Scan for the cell matching the given text and deliver its (x, y) coordinate at center. 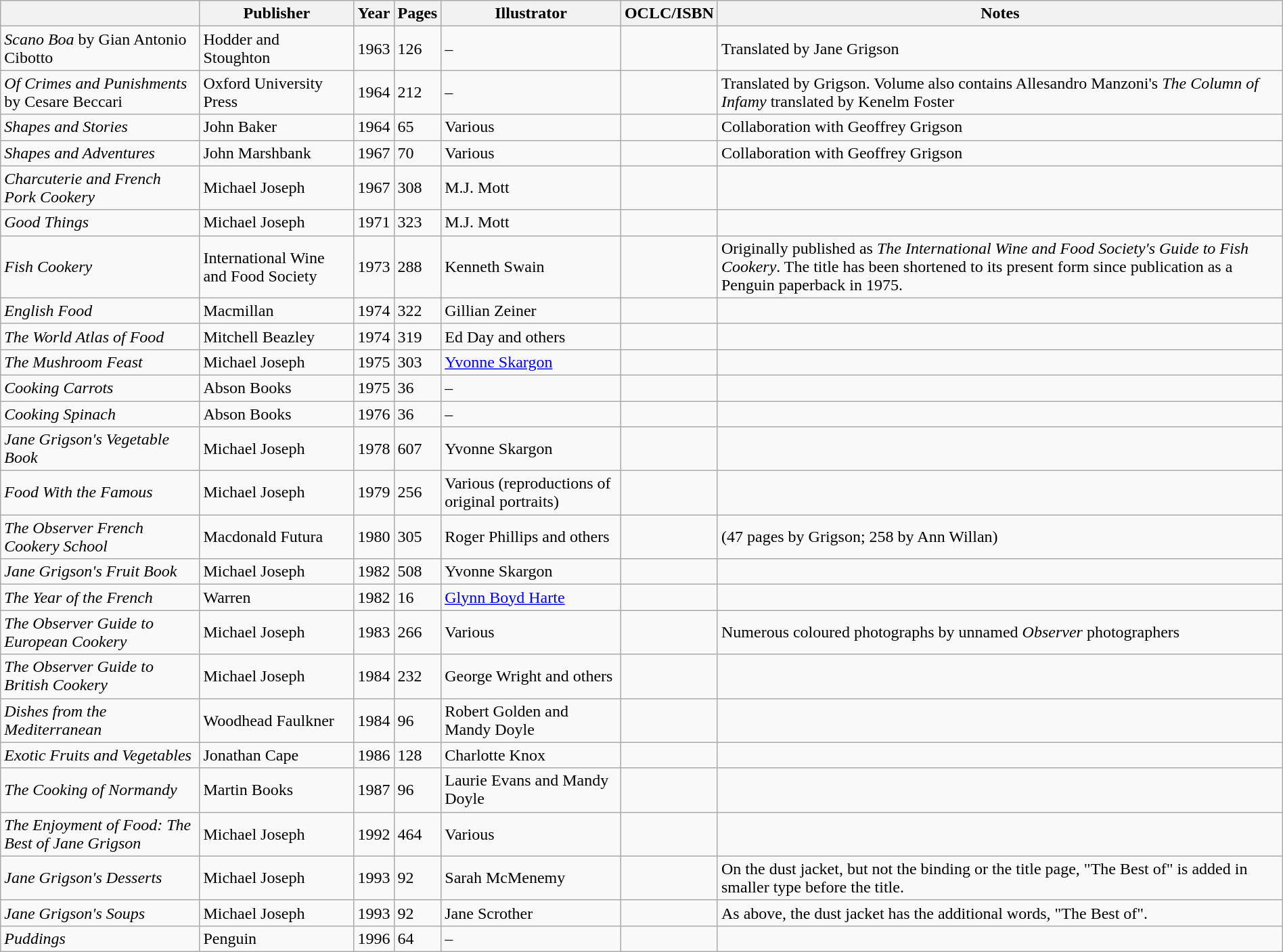
Charcuterie and French Pork Cookery (100, 188)
464 (418, 834)
Charlotte Knox (531, 755)
Martin Books (277, 790)
1987 (374, 790)
English Food (100, 311)
607 (418, 449)
Shapes and Stories (100, 127)
(47 pages by Grigson; 258 by Ann Willan) (1000, 537)
1963 (374, 49)
319 (418, 336)
Roger Phillips and others (531, 537)
John Marshbank (277, 153)
1979 (374, 493)
64 (418, 938)
126 (418, 49)
65 (418, 127)
303 (418, 362)
Food With the Famous (100, 493)
266 (418, 632)
Jane Grigson's Soups (100, 913)
323 (418, 223)
16 (418, 597)
John Baker (277, 127)
1976 (374, 413)
305 (418, 537)
As above, the dust jacket has the additional words, "The Best of". (1000, 913)
OCLC/ISBN (669, 14)
Cooking Spinach (100, 413)
Hodder and Stoughton (277, 49)
Shapes and Adventures (100, 153)
288 (418, 267)
Translated by Grigson. Volume also contains Allesandro Manzoni's The Column of Infamy translated by Kenelm Foster (1000, 92)
508 (418, 572)
Jane Grigson's Fruit Book (100, 572)
Macdonald Futura (277, 537)
Of Crimes and Punishments by Cesare Beccari (100, 92)
The Observer Guide to British Cookery (100, 677)
232 (418, 677)
Fish Cookery (100, 267)
Scano Boa by Gian Antonio Cibotto (100, 49)
The Observer Guide to European Cookery (100, 632)
1973 (374, 267)
Penguin (277, 938)
1983 (374, 632)
Year (374, 14)
Exotic Fruits and Vegetables (100, 755)
1992 (374, 834)
Jane Grigson's Desserts (100, 878)
Dishes from the Mediterranean (100, 720)
Good Things (100, 223)
On the dust jacket, but not the binding or the title page, "The Best of" is added in smaller type before the title. (1000, 878)
Laurie Evans and Mandy Doyle (531, 790)
Kenneth Swain (531, 267)
Ed Day and others (531, 336)
Glynn Boyd Harte (531, 597)
1978 (374, 449)
Jane Scrother (531, 913)
322 (418, 311)
The Enjoyment of Food: The Best of Jane Grigson (100, 834)
The Mushroom Feast (100, 362)
Pages (418, 14)
1971 (374, 223)
Jonathan Cape (277, 755)
Robert Golden and Mandy Doyle (531, 720)
Notes (1000, 14)
Cooking Carrots (100, 388)
1980 (374, 537)
Warren (277, 597)
Woodhead Faulkner (277, 720)
308 (418, 188)
Illustrator (531, 14)
Mitchell Beazley (277, 336)
Various (reproductions of original portraits) (531, 493)
70 (418, 153)
256 (418, 493)
The Observer French Cookery School (100, 537)
Puddings (100, 938)
Jane Grigson's Vegetable Book (100, 449)
The Year of the French (100, 597)
Publisher (277, 14)
128 (418, 755)
Numerous coloured photographs by unnamed Observer photographers (1000, 632)
Oxford University Press (277, 92)
International Wine and Food Society (277, 267)
The Cooking of Normandy (100, 790)
1986 (374, 755)
Gillian Zeiner (531, 311)
The World Atlas of Food (100, 336)
Sarah McMenemy (531, 878)
1996 (374, 938)
Macmillan (277, 311)
George Wright and others (531, 677)
212 (418, 92)
Translated by Jane Grigson (1000, 49)
